Determine the [x, y] coordinate at the center of the cell enclosing the given text.  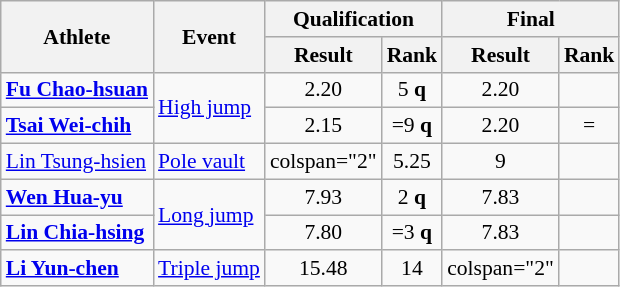
= [590, 126]
Li Yun-chen [77, 269]
Qualification [354, 19]
7.80 [324, 233]
Pole vault [209, 162]
=9 q [412, 126]
14 [412, 269]
Final [530, 19]
15.48 [324, 269]
Triple jump [209, 269]
=3 q [412, 233]
Long jump [209, 214]
Event [209, 36]
2.15 [324, 126]
5.25 [412, 162]
Wen Hua-yu [77, 197]
Athlete [77, 36]
Lin Tsung-hsien [77, 162]
Tsai Wei-chih [77, 126]
9 [500, 162]
5 q [412, 90]
High jump [209, 108]
Fu Chao-hsuan [77, 90]
2 q [412, 197]
Lin Chia-hsing [77, 233]
7.93 [324, 197]
